For the text-containing cell, return its midpoint in [X, Y] coordinate format. 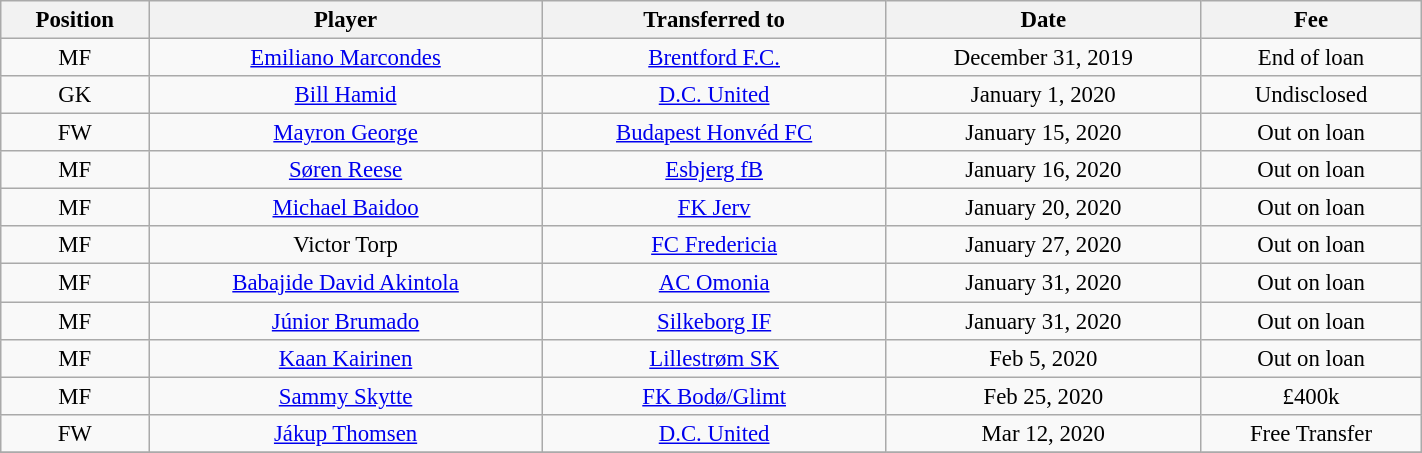
Free Transfer [1311, 433]
Silkeborg IF [714, 321]
FK Jerv [714, 208]
January 16, 2020 [1044, 170]
January 1, 2020 [1044, 95]
Mayron George [346, 133]
Victor Torp [346, 245]
Position [75, 20]
Feb 25, 2020 [1044, 396]
Emiliano Marcondes [346, 58]
Babajide David Akintola [346, 283]
Feb 5, 2020 [1044, 358]
Fee [1311, 20]
Bill Hamid [346, 95]
Budapest Honvéd FC [714, 133]
Date [1044, 20]
Sammy Skytte [346, 396]
GK [75, 95]
Kaan Kairinen [346, 358]
Player [346, 20]
Júnior Brumado [346, 321]
Mar 12, 2020 [1044, 433]
Jákup Thomsen [346, 433]
Søren Reese [346, 170]
Michael Baidoo [346, 208]
January 20, 2020 [1044, 208]
End of loan [1311, 58]
Esbjerg fB [714, 170]
January 27, 2020 [1044, 245]
January 15, 2020 [1044, 133]
FK Bodø/Glimt [714, 396]
Brentford F.C. [714, 58]
FC Fredericia [714, 245]
Lillestrøm SK [714, 358]
£400k [1311, 396]
AC Omonia [714, 283]
Transferred to [714, 20]
December 31, 2019 [1044, 58]
Undisclosed [1311, 95]
